From the cell containing the given text, extract its center point as [x, y] coordinate. 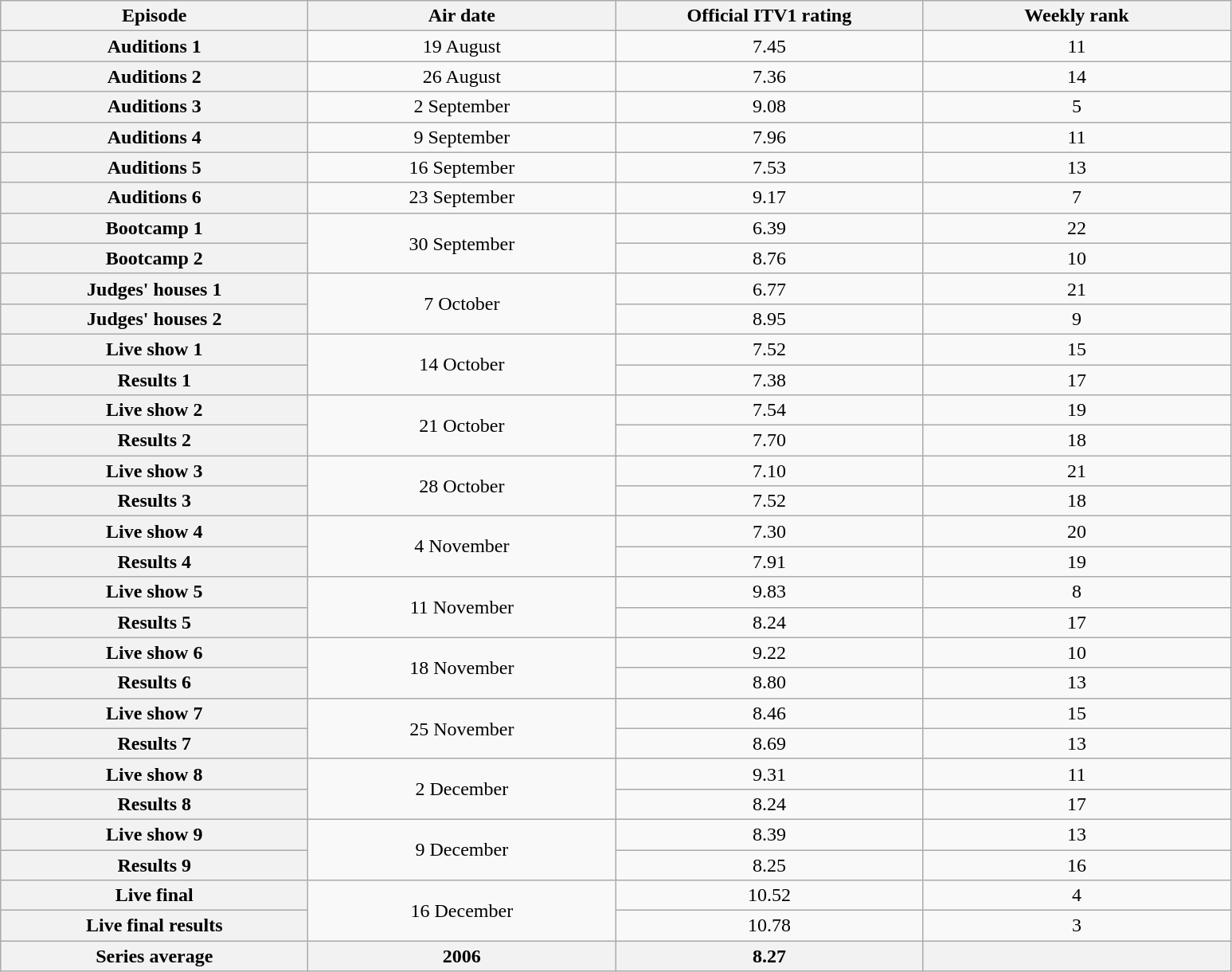
22 [1077, 228]
20 [1077, 531]
7.70 [769, 441]
10.78 [769, 926]
4 [1077, 896]
30 September [462, 243]
Auditions 4 [154, 137]
9 [1077, 319]
8.46 [769, 713]
8.95 [769, 319]
Live show 8 [154, 774]
Judges' houses 1 [154, 288]
7.36 [769, 76]
Episode [154, 16]
Judges' houses 2 [154, 319]
7.10 [769, 471]
2006 [462, 956]
Series average [154, 956]
7.54 [769, 410]
Bootcamp 2 [154, 258]
Live show 6 [154, 653]
Results 6 [154, 683]
5 [1077, 107]
Auditions 1 [154, 46]
Air date [462, 16]
14 October [462, 364]
16 September [462, 167]
4 November [462, 547]
2 September [462, 107]
8.80 [769, 683]
7.45 [769, 46]
8.39 [769, 834]
9.31 [769, 774]
19 August [462, 46]
Auditions 6 [154, 198]
Auditions 5 [154, 167]
Live final results [154, 926]
9.22 [769, 653]
Results 8 [154, 804]
9.83 [769, 592]
8.69 [769, 743]
Official ITV1 rating [769, 16]
Results 9 [154, 864]
25 November [462, 728]
23 September [462, 198]
7.38 [769, 380]
Auditions 2 [154, 76]
Results 2 [154, 441]
18 November [462, 668]
8 [1077, 592]
Results 4 [154, 562]
3 [1077, 926]
6.77 [769, 288]
Live final [154, 896]
Weekly rank [1077, 16]
Results 7 [154, 743]
7 October [462, 304]
21 October [462, 425]
26 August [462, 76]
7.91 [769, 562]
8.25 [769, 864]
7.53 [769, 167]
9.08 [769, 107]
10.52 [769, 896]
8.27 [769, 956]
28 October [462, 486]
7 [1077, 198]
9 December [462, 849]
7.30 [769, 531]
16 December [462, 911]
11 November [462, 607]
14 [1077, 76]
16 [1077, 864]
Results 5 [154, 622]
7.96 [769, 137]
Live show 1 [154, 349]
Live show 3 [154, 471]
8.76 [769, 258]
9.17 [769, 198]
Live show 2 [154, 410]
9 September [462, 137]
Live show 4 [154, 531]
Live show 7 [154, 713]
Results 3 [154, 501]
Live show 5 [154, 592]
6.39 [769, 228]
Auditions 3 [154, 107]
Results 1 [154, 380]
Live show 9 [154, 834]
2 December [462, 789]
Bootcamp 1 [154, 228]
